Detect which cell encompasses the target text, then output its [x, y] center coordinate. 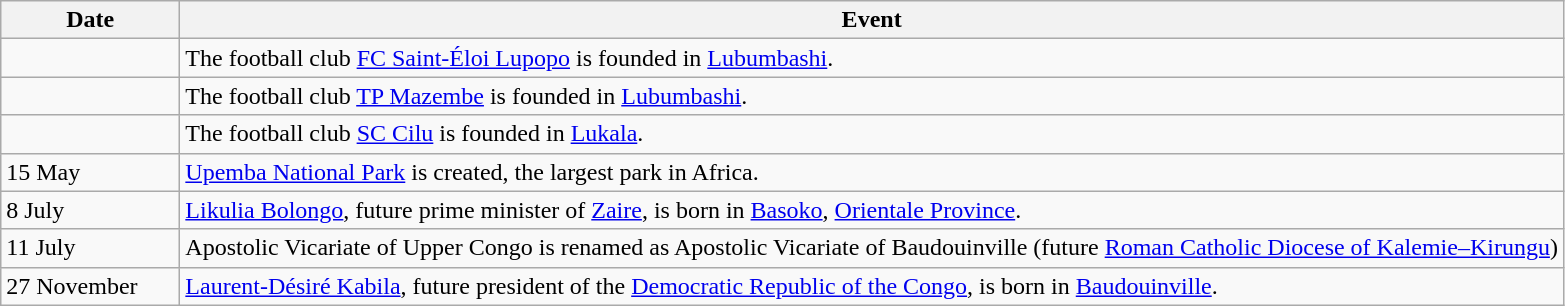
11 July [90, 248]
15 May [90, 172]
The football club FC Saint-Éloi Lupopo is founded in Lubumbashi. [872, 58]
27 November [90, 286]
Event [872, 20]
Apostolic Vicariate of Upper Congo is renamed as Apostolic Vicariate of Baudouinville (future Roman Catholic Diocese of Kalemie–Kirungu) [872, 248]
Laurent-Désiré Kabila, future president of the Democratic Republic of the Congo, is born in Baudouinville. [872, 286]
Date [90, 20]
8 July [90, 210]
The football club TP Mazembe is founded in Lubumbashi. [872, 96]
Upemba National Park is created, the largest park in Africa. [872, 172]
The football club SC Cilu is founded in Lukala. [872, 134]
Likulia Bolongo, future prime minister of Zaire, is born in Basoko, Orientale Province. [872, 210]
